Find where the given text appears and provide that cell's center as (X, Y) coordinate. 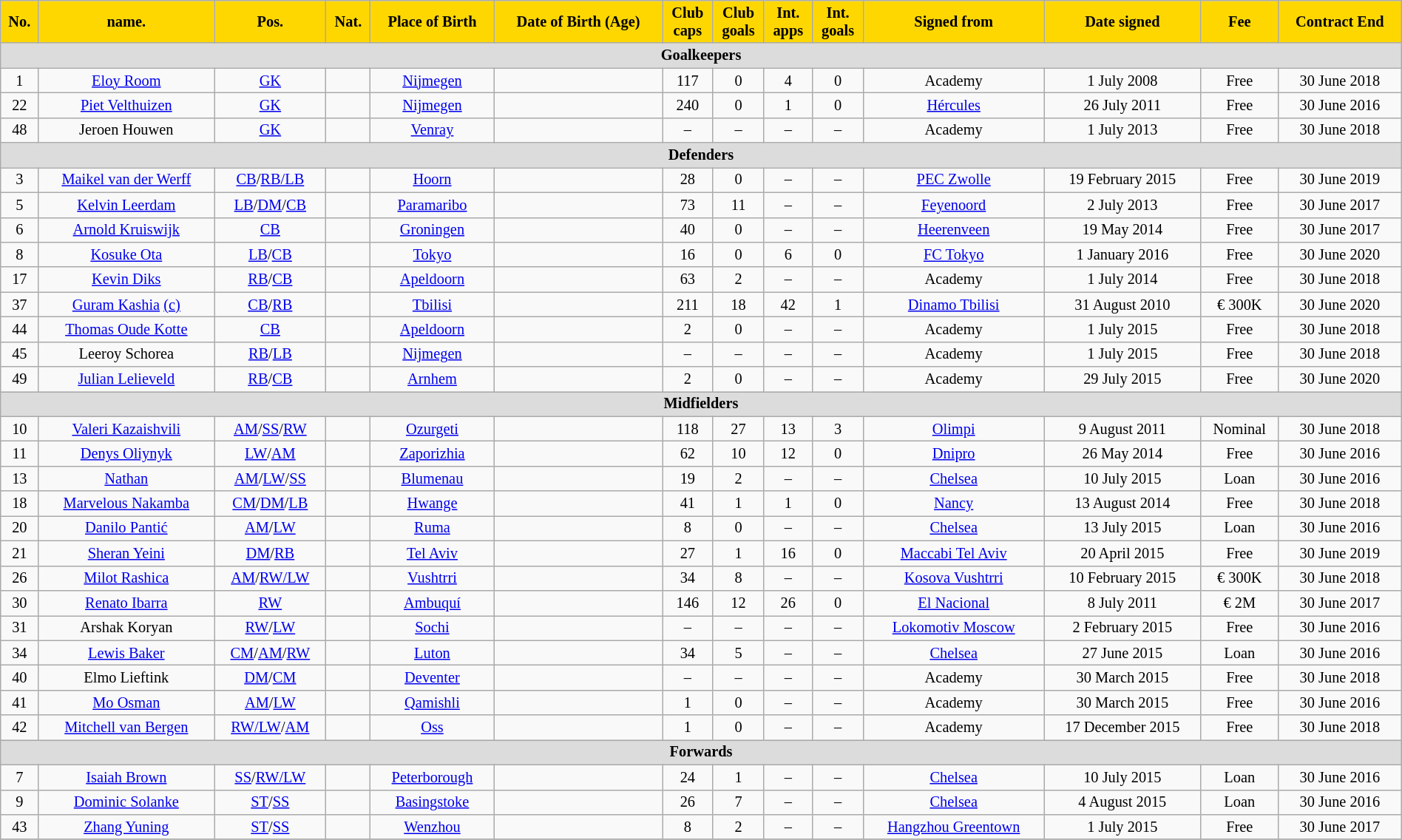
Int.goals (837, 21)
Hércules (954, 105)
Valeri Kazaishvili (126, 429)
No. (19, 21)
LB/DM/CB (271, 205)
Maikel van der Werff (126, 180)
19 (688, 478)
Midfielders (701, 404)
name. (126, 21)
LB/CB (271, 254)
Kosova Vushtrri (954, 578)
63 (688, 280)
Dominic Solanke (126, 802)
9 August 2011 (1122, 429)
4 August 2015 (1122, 802)
Jeroen Houwen (126, 130)
9 (19, 802)
Sochi (432, 628)
17 December 2015 (1122, 728)
Date of Birth (Age) (578, 21)
27 June 2015 (1122, 653)
Deventer (432, 677)
Heerenveen (954, 230)
Mitchell van Bergen (126, 728)
2 July 2013 (1122, 205)
Luton (432, 653)
Clubcaps (688, 21)
49 (19, 379)
Basingstoke (432, 802)
Nancy (954, 504)
Milot Rashica (126, 578)
Vushtrri (432, 578)
Kevin Diks (126, 280)
Fee (1239, 21)
Dinamo Tbilisi (954, 305)
Eloy Room (126, 81)
21 (19, 553)
Elmo Lieftink (126, 677)
Forwards (701, 752)
Contract End (1340, 21)
Sheran Yeini (126, 553)
Ozurgeti (432, 429)
73 (688, 205)
Denys Oliynyk (126, 453)
Kosuke Ota (126, 254)
1 July 2014 (1122, 280)
Danilo Pantić (126, 528)
Renato Ibarra (126, 603)
RW (271, 603)
Groningen (432, 230)
Place of Birth (432, 21)
211 (688, 305)
45 (19, 354)
29 July 2015 (1122, 379)
31 (19, 628)
118 (688, 429)
37 (19, 305)
FC Tokyo (954, 254)
DM/RB (271, 553)
RW/LW/AM (271, 728)
Olimpi (954, 429)
Dnipro (954, 453)
Ambuquí (432, 603)
CB/RB (271, 305)
Nat. (348, 21)
10 February 2015 (1122, 578)
Kelvin Leerdam (126, 205)
CB/RB/LB (271, 180)
117 (688, 81)
Signed from (954, 21)
1 January 2016 (1122, 254)
19 February 2015 (1122, 180)
Nathan (126, 478)
Arnold Kruiswijk (126, 230)
Int.apps (788, 21)
1 July 2008 (1122, 81)
AM/SS/RW (271, 429)
1 July 2013 (1122, 130)
AM/LW/SS (271, 478)
Tokyo (432, 254)
Clubgoals (738, 21)
13 August 2014 (1122, 504)
Tbilisi (432, 305)
Goalkeepers (701, 55)
240 (688, 105)
€ 2M (1239, 603)
Zaporizhia (432, 453)
Peterborough (432, 777)
RB/LB (271, 354)
Piet Velthuizen (126, 105)
Hwange (432, 504)
146 (688, 603)
8 July 2011 (1122, 603)
22 (19, 105)
Marvelous Nakamba (126, 504)
Paramaribo (432, 205)
4 (788, 81)
Pos. (271, 21)
Tel Aviv (432, 553)
CM/AM/RW (271, 653)
Thomas Oude Kotte (126, 329)
LW/AM (271, 453)
48 (19, 130)
DM/CM (271, 677)
62 (688, 453)
24 (688, 777)
28 (688, 180)
Lewis Baker (126, 653)
31 August 2010 (1122, 305)
17 (19, 280)
26 July 2011 (1122, 105)
Maccabi Tel Aviv (954, 553)
2 February 2015 (1122, 628)
44 (19, 329)
Wenzhou (432, 827)
El Nacional (954, 603)
PEC Zwolle (954, 180)
Arnhem (432, 379)
Venray (432, 130)
Defenders (701, 155)
Zhang Yuning (126, 827)
43 (19, 827)
CM/DM/LB (271, 504)
RW/LW (271, 628)
13 July 2015 (1122, 528)
AM/RW/LW (271, 578)
Guram Kashia (c) (126, 305)
Date signed (1122, 21)
20 (19, 528)
Hangzhou Greentown (954, 827)
Arshak Koryan (126, 628)
Ruma (432, 528)
Leeroy Schorea (126, 354)
Hoorn (432, 180)
19 May 2014 (1122, 230)
Lokomotiv Moscow (954, 628)
20 April 2015 (1122, 553)
Qamishli (432, 702)
Julian Lelieveld (126, 379)
Mo Osman (126, 702)
Oss (432, 728)
Blumenau (432, 478)
Feyenoord (954, 205)
Isaiah Brown (126, 777)
26 May 2014 (1122, 453)
Nominal (1239, 429)
SS/RW/LW (271, 777)
30 (19, 603)
